Return (x, y) of the center of cell containing provided text 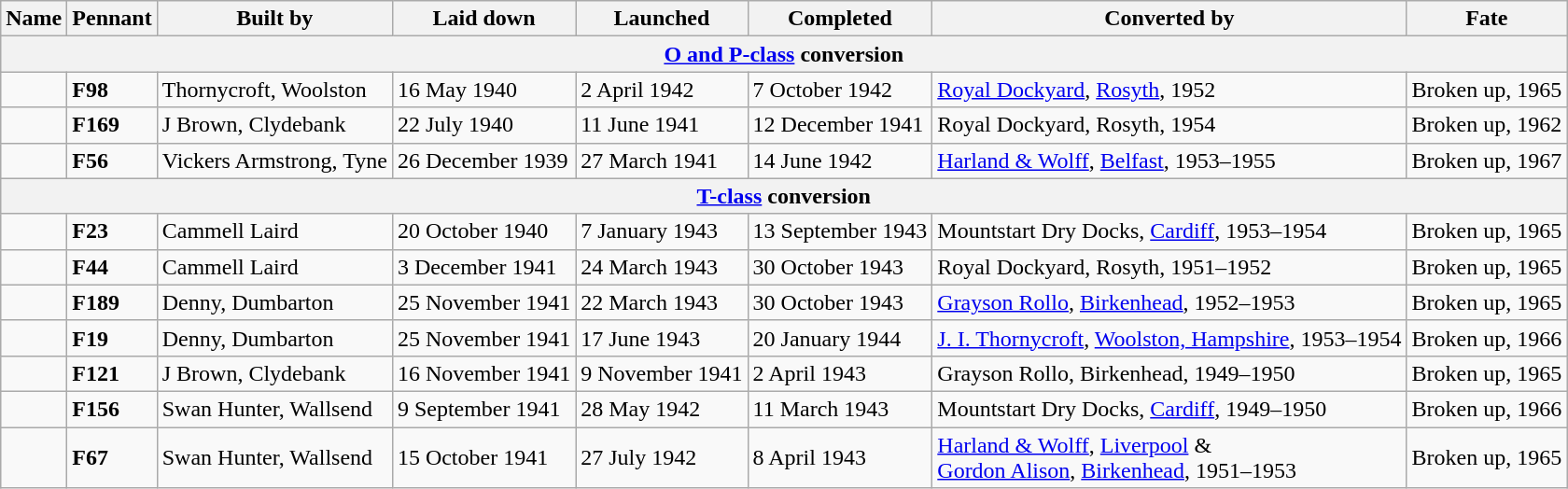
Thornycroft, Woolston (274, 90)
F44 (112, 267)
14 June 1942 (840, 161)
F56 (112, 161)
F98 (112, 90)
Royal Dockyard, Rosyth, 1951–1952 (1169, 267)
F121 (112, 373)
24 March 1943 (662, 267)
Harland & Wolff, Belfast, 1953–1955 (1169, 161)
28 May 1942 (662, 409)
J. I. Thornycroft, Woolston, Hampshire, 1953–1954 (1169, 338)
9 November 1941 (662, 373)
Pennant (112, 19)
O and P-class conversion (784, 54)
9 September 1941 (483, 409)
2 April 1942 (662, 90)
12 December 1941 (840, 125)
20 January 1944 (840, 338)
16 November 1941 (483, 373)
16 May 1940 (483, 90)
Fate (1487, 19)
8 April 1943 (840, 457)
Grayson Rollo, Birkenhead, 1949–1950 (1169, 373)
Harland & Wolff, Liverpool & Gordon Alison, Birkenhead, 1951–1953 (1169, 457)
Broken up, 1967 (1487, 161)
Mountstart Dry Docks, Cardiff, 1949–1950 (1169, 409)
22 March 1943 (662, 302)
Mountstart Dry Docks, Cardiff, 1953–1954 (1169, 231)
F156 (112, 409)
Grayson Rollo, Birkenhead, 1952–1953 (1169, 302)
27 July 1942 (662, 457)
11 March 1943 (840, 409)
7 October 1942 (840, 90)
F169 (112, 125)
13 September 1943 (840, 231)
Broken up, 1962 (1487, 125)
Laid down (483, 19)
26 December 1939 (483, 161)
Vickers Armstrong, Tyne (274, 161)
Royal Dockyard, Rosyth, 1952 (1169, 90)
F189 (112, 302)
3 December 1941 (483, 267)
20 October 1940 (483, 231)
27 March 1941 (662, 161)
11 June 1941 (662, 125)
T-class conversion (784, 196)
7 January 1943 (662, 231)
2 April 1943 (840, 373)
Name (34, 19)
15 October 1941 (483, 457)
F23 (112, 231)
Converted by (1169, 19)
Royal Dockyard, Rosyth, 1954 (1169, 125)
Built by (274, 19)
22 July 1940 (483, 125)
17 June 1943 (662, 338)
Launched (662, 19)
F67 (112, 457)
Completed (840, 19)
F19 (112, 338)
